Provide the [X, Y] coordinate of the cell's center where the given text is located.  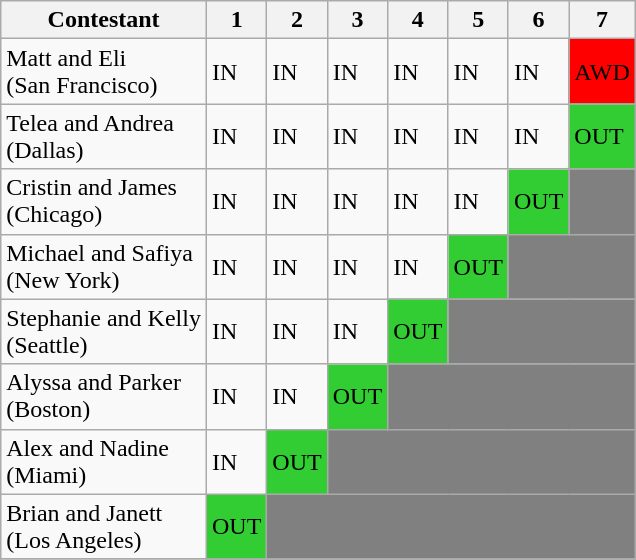
Contestant [104, 20]
Matt and Eli (San Francisco) [104, 72]
Brian and Janett (Los Angeles) [104, 526]
Telea and Andrea (Dallas) [104, 136]
6 [538, 20]
4 [418, 20]
Michael and Safiya (New York) [104, 266]
Cristin and James (Chicago) [104, 202]
5 [478, 20]
7 [602, 20]
Alyssa and Parker (Boston) [104, 396]
Stephanie and Kelly (Seattle) [104, 332]
1 [236, 20]
Alex and Nadine (Miami) [104, 462]
3 [357, 20]
AWD [602, 72]
2 [297, 20]
